Detect which cell encompasses the target text, then output its (x, y) center coordinate. 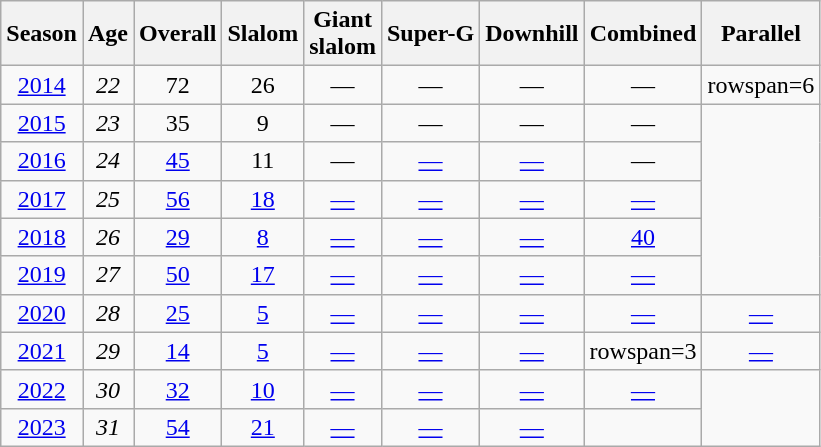
2020 (42, 313)
72 (178, 85)
45 (178, 161)
24 (108, 161)
rowspan=3 (643, 351)
35 (178, 123)
2021 (42, 351)
rowspan=6 (761, 85)
14 (178, 351)
40 (643, 237)
2016 (42, 161)
Season (42, 34)
9 (263, 123)
2018 (42, 237)
2019 (42, 275)
Overall (178, 34)
2015 (42, 123)
2023 (42, 427)
11 (263, 161)
54 (178, 427)
Super-G (430, 34)
28 (108, 313)
27 (108, 275)
Combined (643, 34)
23 (108, 123)
Parallel (761, 34)
50 (178, 275)
2017 (42, 199)
Giantslalom (343, 34)
30 (108, 389)
17 (263, 275)
10 (263, 389)
Downhill (532, 34)
18 (263, 199)
2014 (42, 85)
32 (178, 389)
56 (178, 199)
Age (108, 34)
22 (108, 85)
8 (263, 237)
31 (108, 427)
2022 (42, 389)
Slalom (263, 34)
21 (263, 427)
